Detect which cell encompasses the target text, then output its [X, Y] center coordinate. 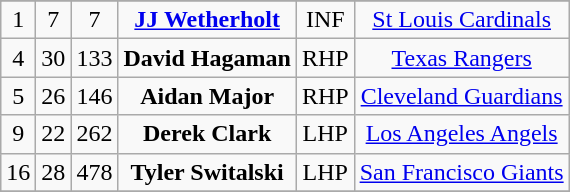
478 [94, 172]
26 [54, 96]
St Louis Cardinals [462, 20]
5 [18, 96]
1 [18, 20]
4 [18, 58]
30 [54, 58]
Los Angeles Angels [462, 134]
Tyler Switalski [207, 172]
28 [54, 172]
16 [18, 172]
INF [325, 20]
Derek Clark [207, 134]
Texas Rangers [462, 58]
Cleveland Guardians [462, 96]
David Hagaman [207, 58]
146 [94, 96]
133 [94, 58]
JJ Wetherholt [207, 20]
9 [18, 134]
262 [94, 134]
San Francisco Giants [462, 172]
Aidan Major [207, 96]
22 [54, 134]
